Identify which cell holds the provided text, then report its [x, y] central coordinate. 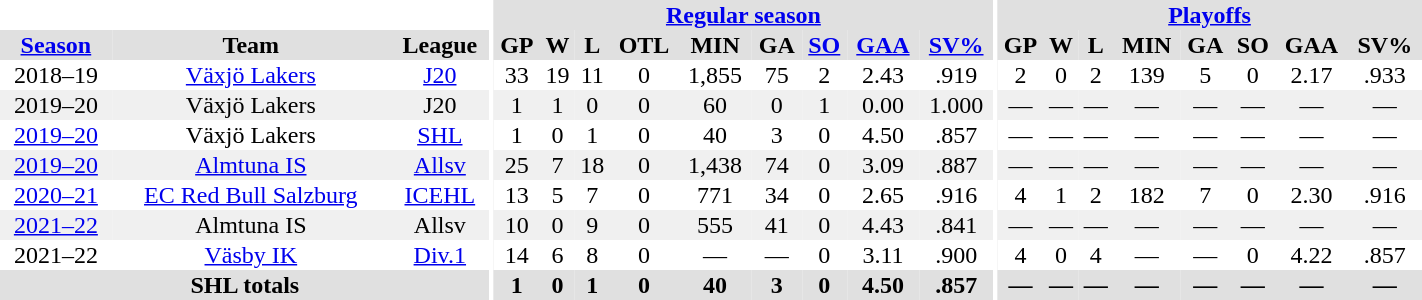
SHL [440, 135]
4.43 [883, 225]
2.17 [1311, 75]
2018–19 [56, 75]
ICEHL [440, 195]
SHL totals [245, 285]
60 [714, 105]
.933 [1385, 75]
0.00 [883, 105]
Team [251, 45]
EC Red Bull Salzburg [251, 195]
555 [714, 225]
18 [592, 165]
9 [592, 225]
25 [518, 165]
OTL [644, 45]
League [440, 45]
.841 [956, 225]
10 [518, 225]
1.000 [956, 105]
2.65 [883, 195]
34 [777, 195]
8 [592, 255]
1,438 [714, 165]
.900 [956, 255]
Playoffs [1210, 15]
33 [518, 75]
19 [558, 75]
14 [518, 255]
11 [592, 75]
3.09 [883, 165]
75 [777, 75]
3.11 [883, 255]
Season [56, 45]
182 [1146, 195]
41 [777, 225]
13 [518, 195]
2020–21 [56, 195]
2.30 [1311, 195]
Väsby IK [251, 255]
1,855 [714, 75]
.919 [956, 75]
6 [558, 255]
139 [1146, 75]
Regular season [744, 15]
4.22 [1311, 255]
2.43 [883, 75]
.887 [956, 165]
771 [714, 195]
74 [777, 165]
Div.1 [440, 255]
